From the cell containing the given text, extract its center point as (x, y) coordinate. 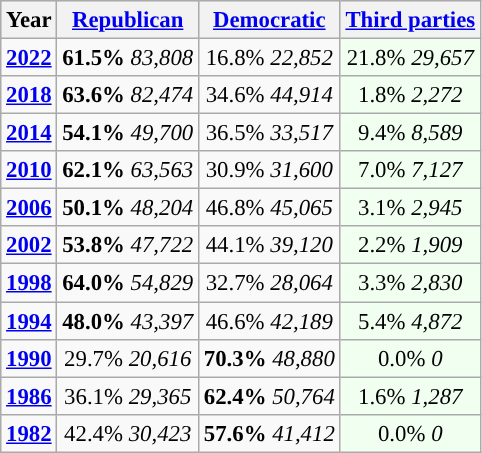
2014 (29, 133)
5.4% 4,872 (410, 321)
44.1% 39,120 (269, 245)
2010 (29, 170)
1998 (29, 283)
16.8% 22,852 (269, 58)
21.8% 29,657 (410, 58)
64.0% 54,829 (128, 283)
54.1% 49,700 (128, 133)
46.8% 45,065 (269, 208)
7.0% 7,127 (410, 170)
1.6% 1,287 (410, 396)
9.4% 8,589 (410, 133)
62.4% 50,764 (269, 396)
1994 (29, 321)
2006 (29, 208)
34.6% 44,914 (269, 95)
50.1% 48,204 (128, 208)
36.5% 33,517 (269, 133)
53.8% 47,722 (128, 245)
70.3% 48,880 (269, 358)
1990 (29, 358)
46.6% 42,189 (269, 321)
32.7% 28,064 (269, 283)
2.2% 1,909 (410, 245)
Year (29, 20)
61.5% 83,808 (128, 58)
Republican (128, 20)
63.6% 82,474 (128, 95)
3.1% 2,945 (410, 208)
3.3% 2,830 (410, 283)
Democratic (269, 20)
62.1% 63,563 (128, 170)
1982 (29, 433)
48.0% 43,397 (128, 321)
29.7% 20,616 (128, 358)
1986 (29, 396)
2018 (29, 95)
57.6% 41,412 (269, 433)
36.1% 29,365 (128, 396)
Third parties (410, 20)
2022 (29, 58)
30.9% 31,600 (269, 170)
2002 (29, 245)
42.4% 30,423 (128, 433)
1.8% 2,272 (410, 95)
